Extract the (X, Y) coordinate from the center of the cell holding the provided text.  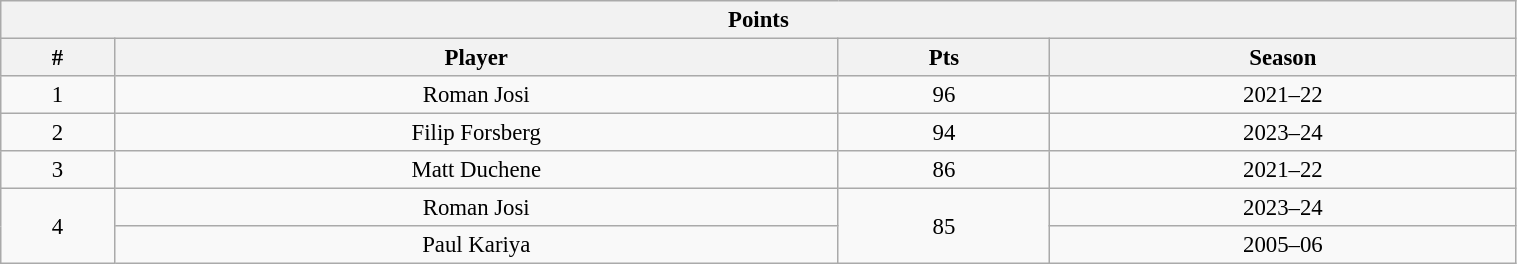
1 (58, 95)
Paul Kariya (476, 245)
86 (944, 170)
Matt Duchene (476, 170)
# (58, 58)
Points (758, 20)
2 (58, 133)
4 (58, 226)
96 (944, 95)
2005–06 (1283, 245)
Pts (944, 58)
Filip Forsberg (476, 133)
94 (944, 133)
3 (58, 170)
Season (1283, 58)
85 (944, 226)
Player (476, 58)
